Capture the cell that displays the provided text and extract its (x, y) central coordinate. 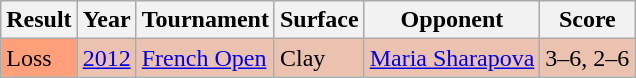
Loss (39, 58)
Result (39, 20)
Clay (319, 58)
Year (106, 20)
3–6, 2–6 (588, 58)
Opponent (452, 20)
Tournament (205, 20)
Surface (319, 20)
Maria Sharapova (452, 58)
2012 (106, 58)
Score (588, 20)
French Open (205, 58)
